From the cell containing the given text, extract its center point as (x, y) coordinate. 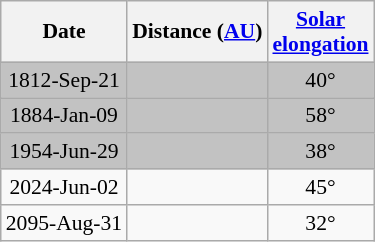
1812-Sep-21 (64, 80)
40° (320, 80)
32° (320, 223)
58° (320, 116)
45° (320, 187)
Distance (AU) (197, 32)
1954-Jun-29 (64, 152)
Solarelongation (320, 32)
Date (64, 32)
2095-Aug-31 (64, 223)
1884-Jan-09 (64, 116)
38° (320, 152)
2024-Jun-02 (64, 187)
